Search for the cell housing the specified text and yield its (X, Y) center coordinate. 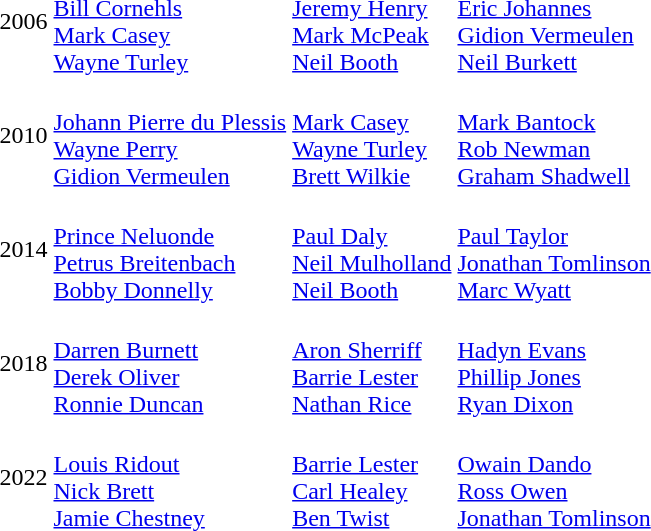
Darren BurnettDerek OliverRonnie Duncan (170, 364)
Aron SherriffBarrie LesterNathan Rice (372, 364)
Mark CaseyWayne TurleyBrett Wilkie (372, 136)
Prince NeluondePetrus BreitenbachBobby Donnelly (170, 250)
Paul DalyNeil MulhollandNeil Booth (372, 250)
Johann Pierre du PlessisWayne PerryGidion Vermeulen (170, 136)
